Search for the cell housing the specified text and yield its (x, y) center coordinate. 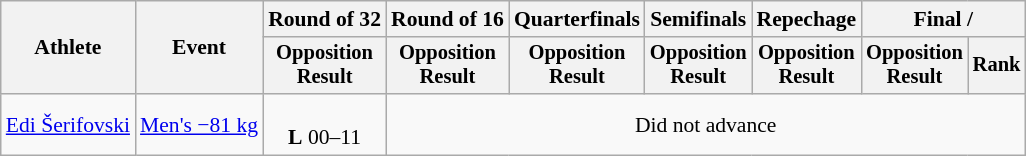
Final / (943, 19)
Edi Šerifovski (68, 124)
Quarterfinals (577, 19)
Repechage (807, 19)
Rank (997, 66)
Athlete (68, 48)
Men's −81 kg (199, 124)
L 00–11 (324, 124)
Semifinals (698, 19)
Round of 32 (324, 19)
Event (199, 48)
Did not advance (706, 124)
Round of 16 (448, 19)
